Search for the cell housing the specified text and yield its [x, y] center coordinate. 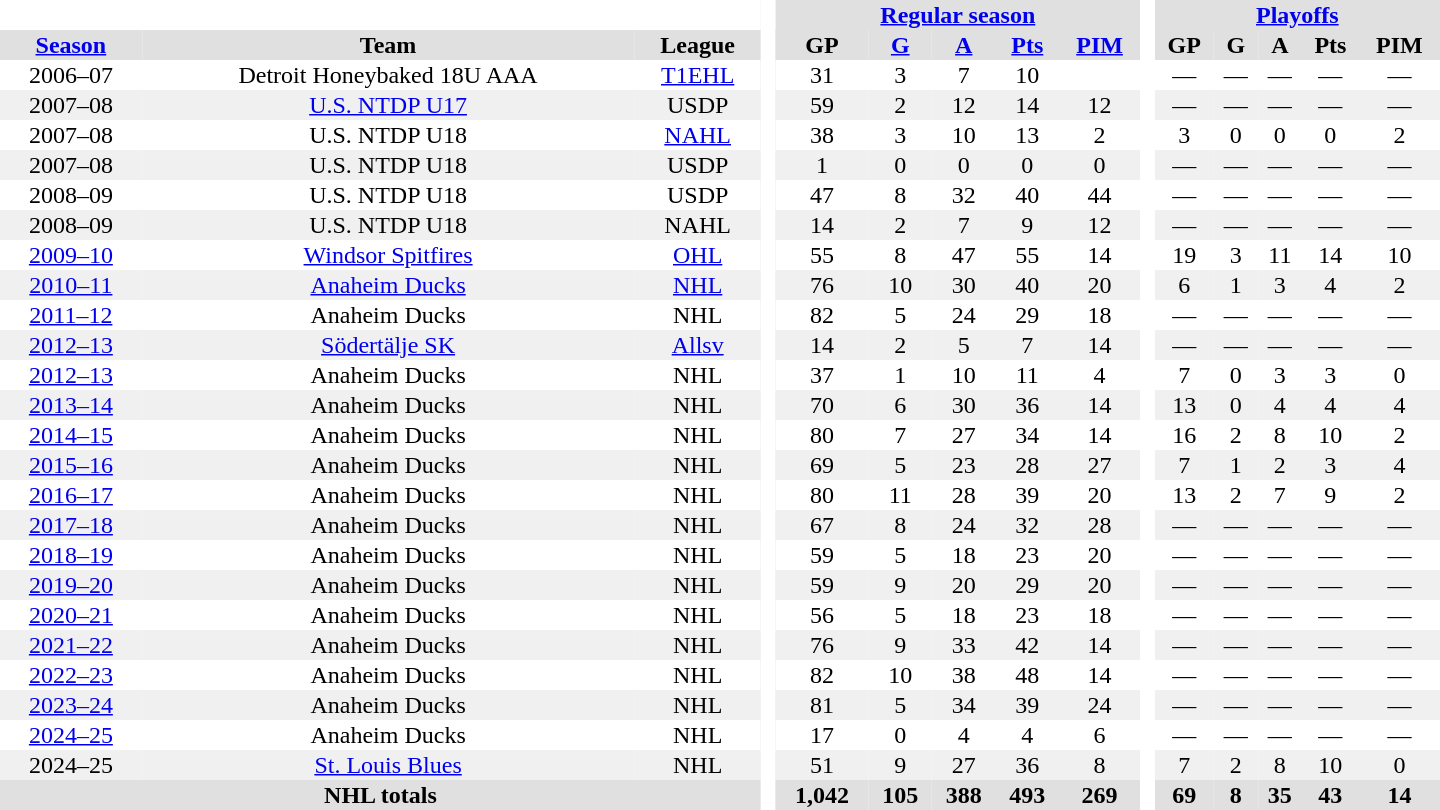
Detroit Honeybaked 18U AAA [388, 75]
67 [822, 525]
81 [822, 705]
70 [822, 405]
2009–10 [71, 255]
16 [1184, 435]
Allsv [698, 345]
37 [822, 375]
Team [388, 45]
2021–22 [71, 645]
2013–14 [71, 405]
2018–19 [71, 555]
2016–17 [71, 495]
48 [1028, 675]
33 [964, 645]
2023–24 [71, 705]
2006–07 [71, 75]
269 [1100, 795]
Södertälje SK [388, 345]
35 [1280, 795]
Season [71, 45]
2010–11 [71, 285]
56 [822, 615]
51 [822, 765]
St. Louis Blues [388, 765]
2011–12 [71, 315]
42 [1028, 645]
2015–16 [71, 465]
43 [1330, 795]
2014–15 [71, 435]
17 [822, 735]
388 [964, 795]
44 [1100, 195]
NHL totals [380, 795]
2020–21 [71, 615]
19 [1184, 255]
31 [822, 75]
105 [900, 795]
T1EHL [698, 75]
493 [1028, 795]
2022–23 [71, 675]
Windsor Spitfires [388, 255]
2017–18 [71, 525]
Regular season [958, 15]
OHL [698, 255]
U.S. NTDP U17 [388, 105]
Playoffs [1298, 15]
1,042 [822, 795]
2019–20 [71, 585]
League [698, 45]
